Identify which cell holds the provided text, then report its [X, Y] central coordinate. 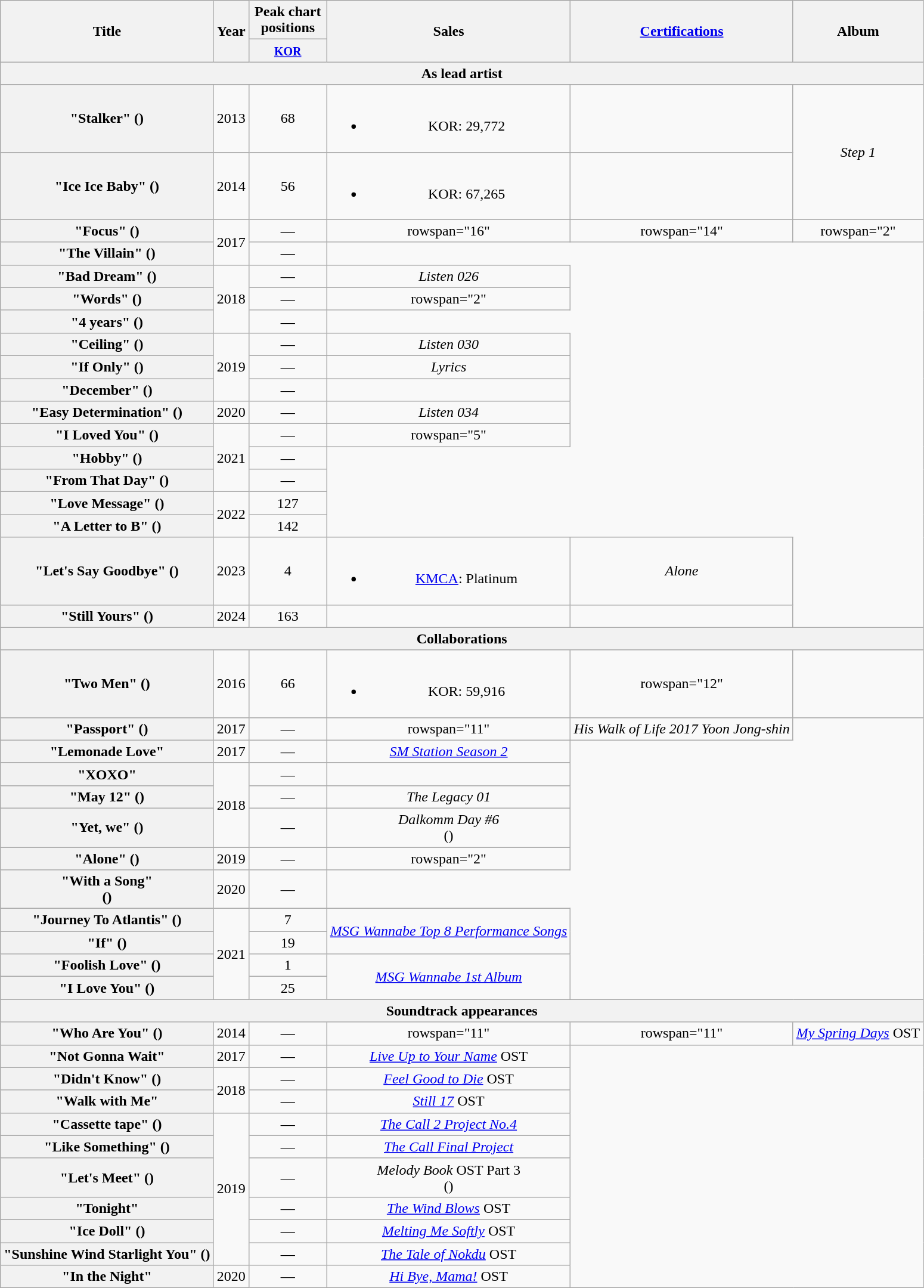
"Who Are You" () [107, 1033]
19 [287, 943]
25 [287, 988]
"Still Yours" () [107, 616]
"Passport" () [107, 729]
"Bad Dream" () [107, 276]
Year [231, 31]
"From That Day" () [107, 481]
Sales [448, 31]
"A Letter to B" () [107, 526]
Step 1 [858, 152]
Listen 030 [448, 344]
Collaborations [462, 639]
"I Loved You" () [107, 435]
7 [287, 920]
"Sunshine Wind Starlight You" () [107, 1254]
"In the Night" [107, 1277]
"Easy Determination" () [107, 413]
"The Villain" () [107, 253]
2023 [231, 571]
"If Only" () [107, 367]
"Not Gonna Wait" [107, 1056]
Listen 034 [448, 413]
"Lemonade Love" [107, 751]
Listen 026 [448, 276]
Live Up to Your Name OST [448, 1056]
Title [107, 31]
"Focus" () [107, 231]
MSG Wannabe 1st Album [448, 977]
"Tonight" [107, 1208]
2024 [231, 616]
KOR [287, 51]
The Call 2 Project No.4 [448, 1124]
rowspan="16" [448, 231]
KMCA: Platinum [448, 571]
SM Station Season 2 [448, 751]
My Spring Days OST [858, 1033]
"Hobby" () [107, 458]
Feel Good to Die OST [448, 1079]
2016 [231, 683]
"Ceiling" () [107, 344]
56 [287, 186]
"Words" () [107, 299]
"May 12" () [107, 797]
MSG Wannabe Top 8 Performance Songs [448, 931]
2022 [231, 515]
"Journey To Atlantis" () [107, 920]
The Call Final Project [448, 1147]
Dalkomm Day #6 () [448, 828]
KOR: 29,772 [448, 118]
127 [287, 503]
"XOXO" [107, 774]
rowspan="12" [682, 683]
Still 17 OST [448, 1101]
"If" () [107, 943]
"Walk with Me" [107, 1101]
rowspan="14" [682, 231]
"Ice Ice Baby" () [107, 186]
Hi Bye, Mama! OST [448, 1277]
"Love Message" () [107, 503]
"Two Men" () [107, 683]
"Let's Meet" () [107, 1177]
2013 [231, 118]
"Let's Say Goodbye" () [107, 571]
1 [287, 965]
KOR: 59,916 [448, 683]
The Wind Blows OST [448, 1208]
"Cassette tape" () [107, 1124]
KOR: 67,265 [448, 186]
Lyrics [448, 367]
"Foolish Love" () [107, 965]
Melody Book OST Part 3 () [448, 1177]
66 [287, 683]
142 [287, 526]
Certifications [682, 31]
Alone [682, 571]
Soundtrack appearances [462, 1011]
Melting Me Softly OST [448, 1231]
Album [858, 31]
"Ice Doll" () [107, 1231]
"Alone" () [107, 858]
His Walk of Life 2017 Yoon Jong-shin [682, 729]
68 [287, 118]
Peak chart positions [287, 20]
"Didn't Know" () [107, 1079]
"Yet, we" () [107, 828]
The Tale of Nokdu OST [448, 1254]
4 [287, 571]
The Legacy 01 [448, 797]
163 [287, 616]
As lead artist [462, 73]
"With a Song" () [107, 890]
"Like Something" () [107, 1147]
"December" () [107, 389]
"Stalker" () [107, 118]
"4 years" () [107, 321]
rowspan="5" [448, 435]
"I Love You" () [107, 988]
